Pinpoint the cell where the given text exists, returning its (X, Y) midpoint coordinate. 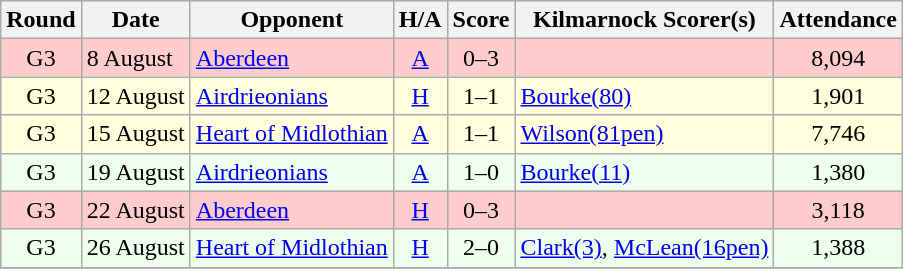
2–0 (481, 248)
Date (136, 20)
Round (41, 20)
Bourke(11) (644, 172)
1–0 (481, 172)
15 August (136, 134)
Score (481, 20)
7,746 (838, 134)
8 August (136, 58)
Wilson(81pen) (644, 134)
H/A (420, 20)
12 August (136, 96)
8,094 (838, 58)
26 August (136, 248)
1,388 (838, 248)
Opponent (292, 20)
3,118 (838, 210)
Attendance (838, 20)
1,380 (838, 172)
19 August (136, 172)
22 August (136, 210)
Bourke(80) (644, 96)
1,901 (838, 96)
Clark(3), McLean(16pen) (644, 248)
Kilmarnock Scorer(s) (644, 20)
